Find where the given text appears and provide that cell's center as (X, Y) coordinate. 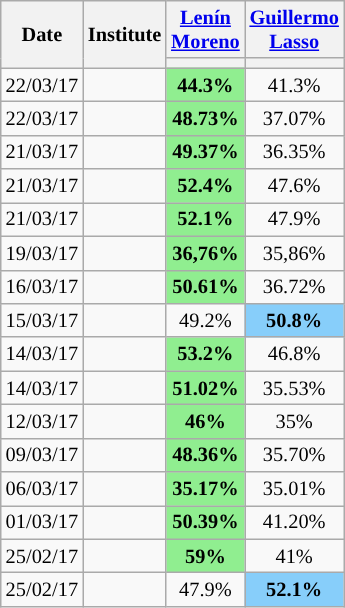
35.17% (205, 489)
52.4% (205, 186)
44.3% (205, 85)
35.70% (294, 455)
36.72% (294, 287)
Institute (124, 34)
06/03/17 (42, 489)
36,76% (205, 253)
49.2% (205, 320)
36.35% (294, 152)
16/03/17 (42, 287)
49.37% (205, 152)
41% (294, 556)
12/03/17 (42, 421)
01/03/17 (42, 522)
09/03/17 (42, 455)
46% (205, 421)
48.73% (205, 118)
50.8% (294, 320)
37.07% (294, 118)
19/03/17 (42, 253)
15/03/17 (42, 320)
41.20% (294, 522)
51.02% (205, 388)
46.8% (294, 354)
LenínMoreno (205, 29)
35.01% (294, 489)
35.53% (294, 388)
GuillermoLasso (294, 29)
48.36% (205, 455)
35% (294, 421)
53.2% (205, 354)
59% (205, 556)
Date (42, 34)
35,86% (294, 253)
50.61% (205, 287)
47.6% (294, 186)
50.39% (205, 522)
41.3% (294, 85)
